Identify which cell holds the provided text, then report its (X, Y) central coordinate. 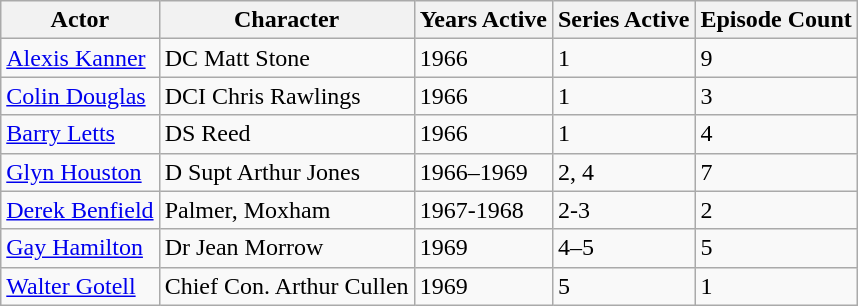
Walter Gotell (80, 286)
4–5 (623, 248)
Character (286, 20)
2-3 (623, 210)
4 (776, 134)
Colin Douglas (80, 96)
Episode Count (776, 20)
Barry Letts (80, 134)
1967-1968 (483, 210)
Chief Con. Arthur Cullen (286, 286)
Dr Jean Morrow (286, 248)
Gay Hamilton (80, 248)
DS Reed (286, 134)
9 (776, 58)
Years Active (483, 20)
D Supt Arthur Jones (286, 172)
2 (776, 210)
DCI Chris Rawlings (286, 96)
3 (776, 96)
Actor (80, 20)
Series Active (623, 20)
Alexis Kanner (80, 58)
Derek Benfield (80, 210)
Palmer, Moxham (286, 210)
1966–1969 (483, 172)
2, 4 (623, 172)
7 (776, 172)
Glyn Houston (80, 172)
DC Matt Stone (286, 58)
